Provide the [X, Y] coordinate of the cell's center where the given text is located.  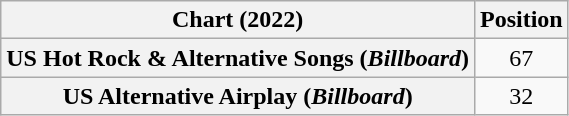
US Hot Rock & Alternative Songs (Billboard) [238, 58]
32 [521, 96]
US Alternative Airplay (Billboard) [238, 96]
Chart (2022) [238, 20]
67 [521, 58]
Position [521, 20]
